Identify which cell holds the provided text, then report its [X, Y] central coordinate. 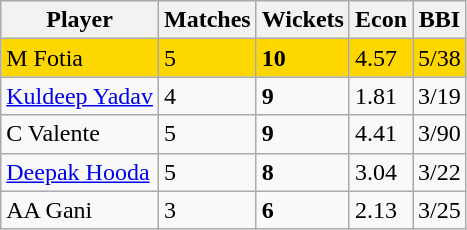
Wickets [302, 20]
3 [207, 210]
2.13 [380, 210]
3/90 [440, 134]
3.04 [380, 172]
3/25 [440, 210]
4.41 [380, 134]
3/19 [440, 96]
1.81 [380, 96]
5/38 [440, 58]
6 [302, 210]
10 [302, 58]
8 [302, 172]
Econ [380, 20]
3/22 [440, 172]
C Valente [80, 134]
Deepak Hooda [80, 172]
Player [80, 20]
BBI [440, 20]
4.57 [380, 58]
AA Gani [80, 210]
Matches [207, 20]
Kuldeep Yadav [80, 96]
4 [207, 96]
M Fotia [80, 58]
